Locate the cell with the specified text and output its [x, y] center coordinate. 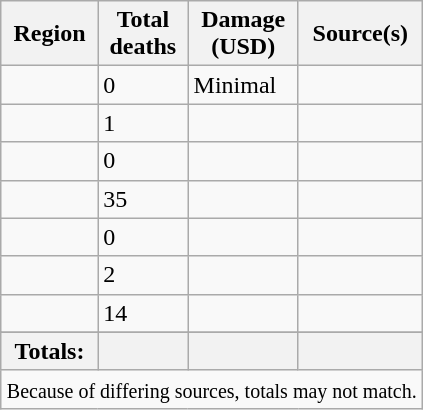
1 [143, 123]
Because of differing sources, totals may not match. [212, 389]
14 [143, 313]
2 [143, 275]
35 [143, 199]
Totals: [49, 351]
Region [49, 34]
Damage(USD) [243, 34]
Source(s) [360, 34]
Totaldeaths [143, 34]
Minimal [243, 85]
